Return the (x, y) coordinate for the center point of the cell that contains the specified text.  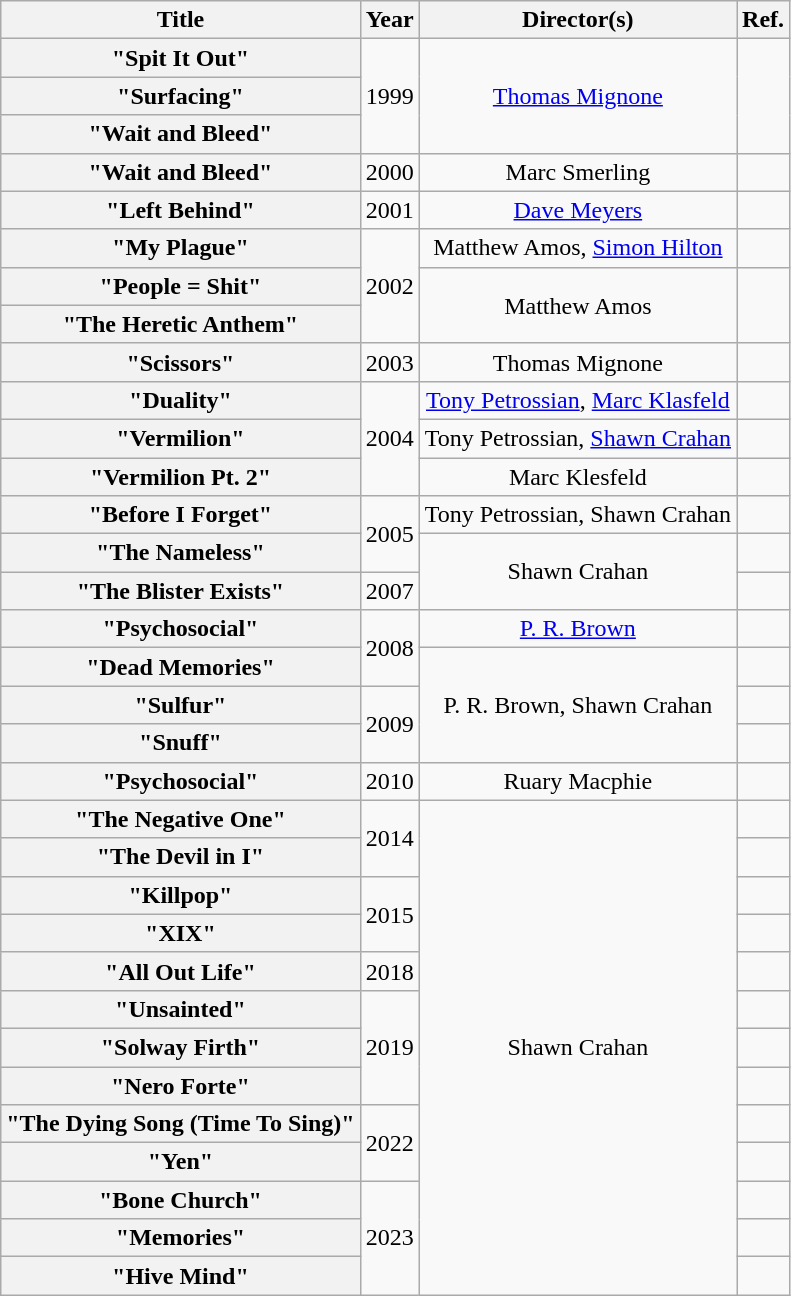
"Duality" (180, 400)
"Memories" (180, 1238)
"Yen" (180, 1162)
"Bone Church" (180, 1200)
"Vermilion Pt. 2" (180, 477)
Tony Petrossian, Marc Klasfeld (578, 400)
"The Devil in I" (180, 857)
P. R. Brown, Shawn Crahan (578, 705)
"Vermilion" (180, 438)
2003 (390, 362)
Title (180, 20)
2010 (390, 781)
2009 (390, 724)
"My Plague" (180, 248)
"The Nameless" (180, 553)
1999 (390, 96)
2019 (390, 1047)
Matthew Amos, Simon Hilton (578, 248)
Matthew Amos (578, 305)
"Sulfur" (180, 705)
"Scissors" (180, 362)
2007 (390, 591)
"Dead Memories" (180, 667)
"The Dying Song (Time To Sing)" (180, 1124)
"Left Behind" (180, 210)
Dave Meyers (578, 210)
2008 (390, 648)
"All Out Life" (180, 971)
"The Negative One" (180, 819)
"Unsainted" (180, 1009)
"Solway Firth" (180, 1047)
2004 (390, 438)
"XIX" (180, 933)
"Spit It Out" (180, 58)
"Nero Forte" (180, 1085)
"The Heretic Anthem" (180, 324)
2014 (390, 838)
Marc Smerling (578, 172)
2018 (390, 971)
2005 (390, 534)
2001 (390, 210)
"Snuff" (180, 743)
2023 (390, 1238)
"People = Shit" (180, 286)
"The Blister Exists" (180, 591)
Marc Klesfeld (578, 477)
P. R. Brown (578, 629)
"Surfacing" (180, 96)
Director(s) (578, 20)
2022 (390, 1143)
"Before I Forget" (180, 515)
Ruary Macphie (578, 781)
2002 (390, 286)
Ref. (764, 20)
"Killpop" (180, 895)
2000 (390, 172)
2015 (390, 914)
"Hive Mind" (180, 1276)
Year (390, 20)
